Scan for the cell matching the given text and deliver its (x, y) coordinate at center. 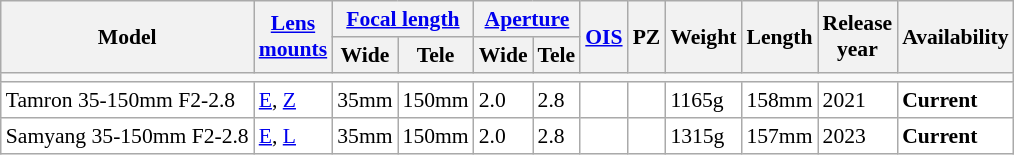
Weight (703, 36)
Availability (955, 36)
Lensmounts (294, 36)
1165g (703, 101)
158mm (779, 101)
Aperture (528, 19)
PZ (647, 36)
2021 (858, 101)
E, Z (294, 101)
1315g (703, 136)
Releaseyear (858, 36)
Tamron 35-150mm F2-2.8 (128, 101)
E, L (294, 136)
Samyang 35-150mm F2-2.8 (128, 136)
Length (779, 36)
2023 (858, 136)
OIS (604, 36)
157mm (779, 136)
Model (128, 36)
Focal length (402, 19)
